Capture the cell that displays the provided text and extract its (x, y) central coordinate. 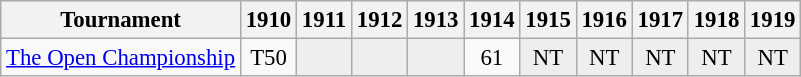
1915 (548, 20)
Tournament (121, 20)
1910 (268, 20)
1914 (492, 20)
1918 (716, 20)
1911 (324, 20)
1916 (604, 20)
1912 (379, 20)
T50 (268, 58)
1917 (660, 20)
61 (492, 58)
1919 (773, 20)
1913 (436, 20)
The Open Championship (121, 58)
